Detect which cell encompasses the target text, then output its [x, y] center coordinate. 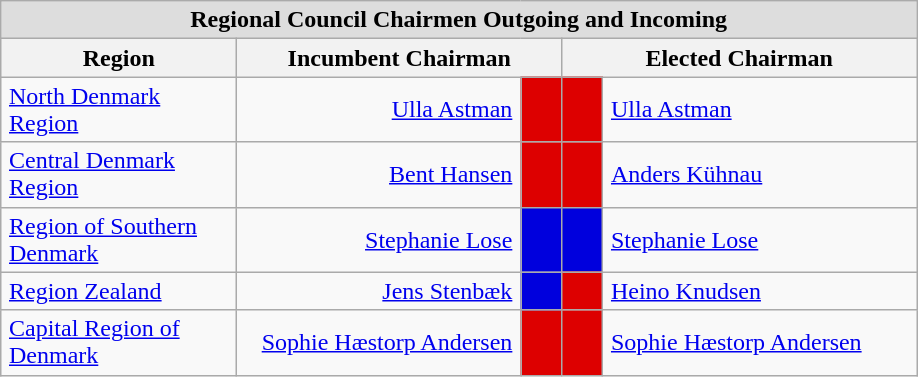
Heino Knudsen [760, 291]
Central Denmark Region [119, 174]
Region of Southern Denmark [119, 240]
Region Zealand [119, 291]
Regional Council Chairmen Outgoing and Incoming [459, 20]
Elected Chairman [740, 58]
Anders Kühnau [760, 174]
Bent Hansen [379, 174]
Region [119, 58]
Incumbent Chairman [400, 58]
Jens Stenbæk [379, 291]
North Denmark Region [119, 110]
Capital Region of Denmark [119, 342]
